Search for the cell housing the specified text and yield its (x, y) center coordinate. 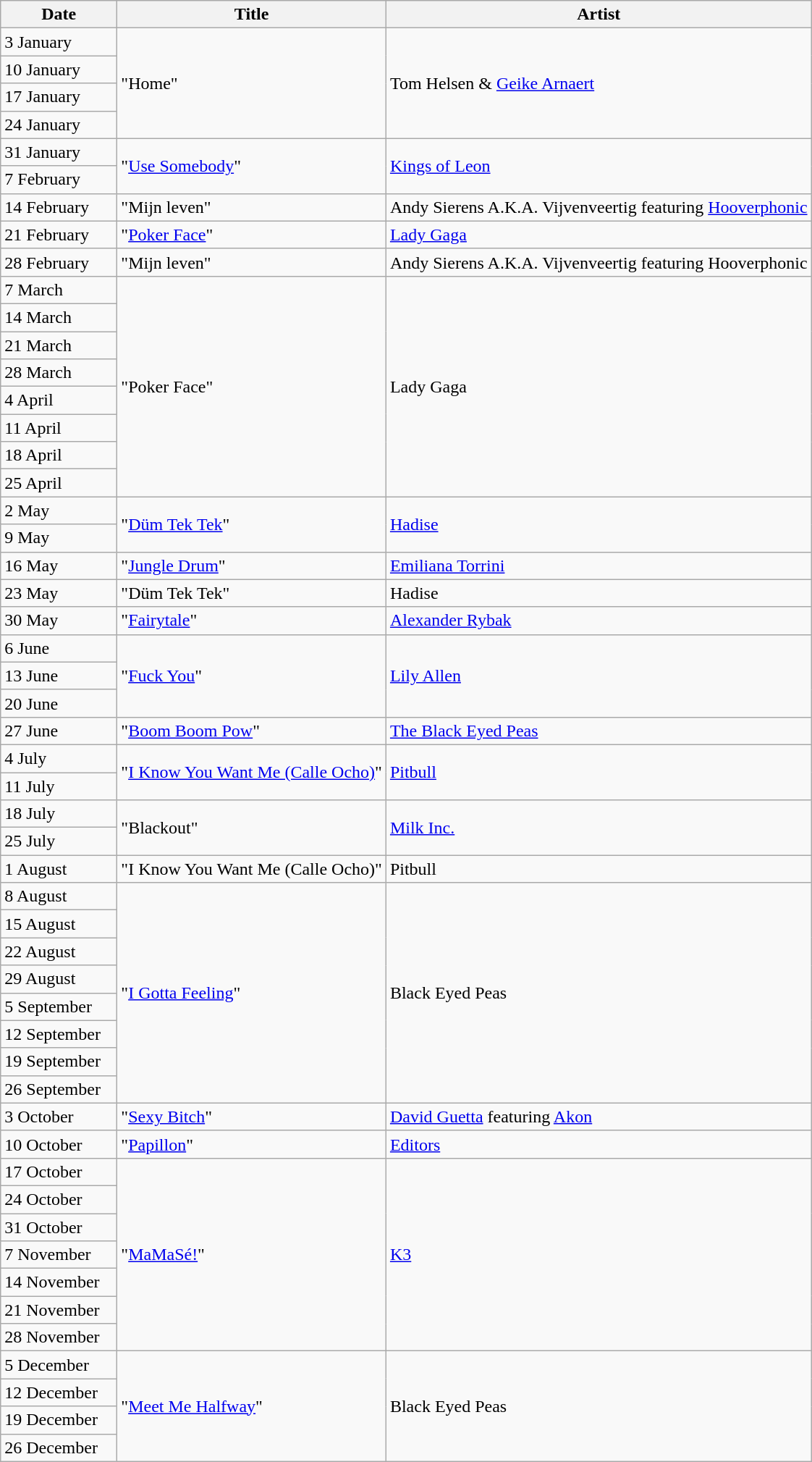
"Use Somebody" (252, 166)
7 March (59, 290)
5 December (59, 1365)
26 December (59, 1448)
"Sexy Bitch" (252, 1117)
Emiliana Torrini (599, 566)
"I Gotta Feeling" (252, 993)
10 October (59, 1144)
14 March (59, 317)
4 April (59, 400)
"Home" (252, 83)
1 August (59, 869)
Alexander Rybak (599, 621)
Lily Allen (599, 676)
11 July (59, 786)
11 April (59, 428)
6 June (59, 648)
"Blackout" (252, 828)
28 March (59, 373)
29 August (59, 979)
David Guetta featuring Akon (599, 1117)
18 July (59, 814)
7 November (59, 1255)
27 June (59, 731)
14 November (59, 1282)
3 January (59, 42)
Tom Helsen & Geike Arnaert (599, 83)
23 May (59, 593)
Title (252, 14)
"Fuck You" (252, 676)
20 June (59, 703)
12 September (59, 1034)
26 September (59, 1089)
19 September (59, 1062)
25 July (59, 841)
14 February (59, 207)
"Meet Me Halfway" (252, 1406)
4 July (59, 758)
31 October (59, 1227)
Kings of Leon (599, 166)
"Fairytale" (252, 621)
Editors (599, 1144)
25 April (59, 483)
13 June (59, 676)
16 May (59, 566)
15 August (59, 924)
8 August (59, 896)
30 May (59, 621)
10 January (59, 70)
12 December (59, 1392)
"Boom Boom Pow" (252, 731)
28 February (59, 262)
The Black Eyed Peas (599, 731)
"MaMaSé!" (252, 1254)
5 September (59, 1007)
3 October (59, 1117)
Artist (599, 14)
2 May (59, 511)
7 February (59, 180)
9 May (59, 538)
19 December (59, 1420)
17 October (59, 1172)
22 August (59, 951)
18 April (59, 455)
21 February (59, 235)
Milk Inc. (599, 828)
K3 (599, 1254)
24 October (59, 1199)
21 March (59, 345)
"Jungle Drum" (252, 566)
28 November (59, 1337)
21 November (59, 1310)
31 January (59, 152)
Date (59, 14)
17 January (59, 97)
"Papillon" (252, 1144)
24 January (59, 125)
